Output the [x, y] coordinate of the center of the cell containing the given text.  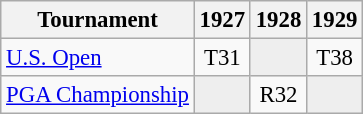
R32 [278, 95]
1927 [222, 20]
T38 [335, 58]
PGA Championship [98, 95]
Tournament [98, 20]
1928 [278, 20]
T31 [222, 58]
1929 [335, 20]
U.S. Open [98, 58]
